Pinpoint the cell where the given text exists, returning its (x, y) midpoint coordinate. 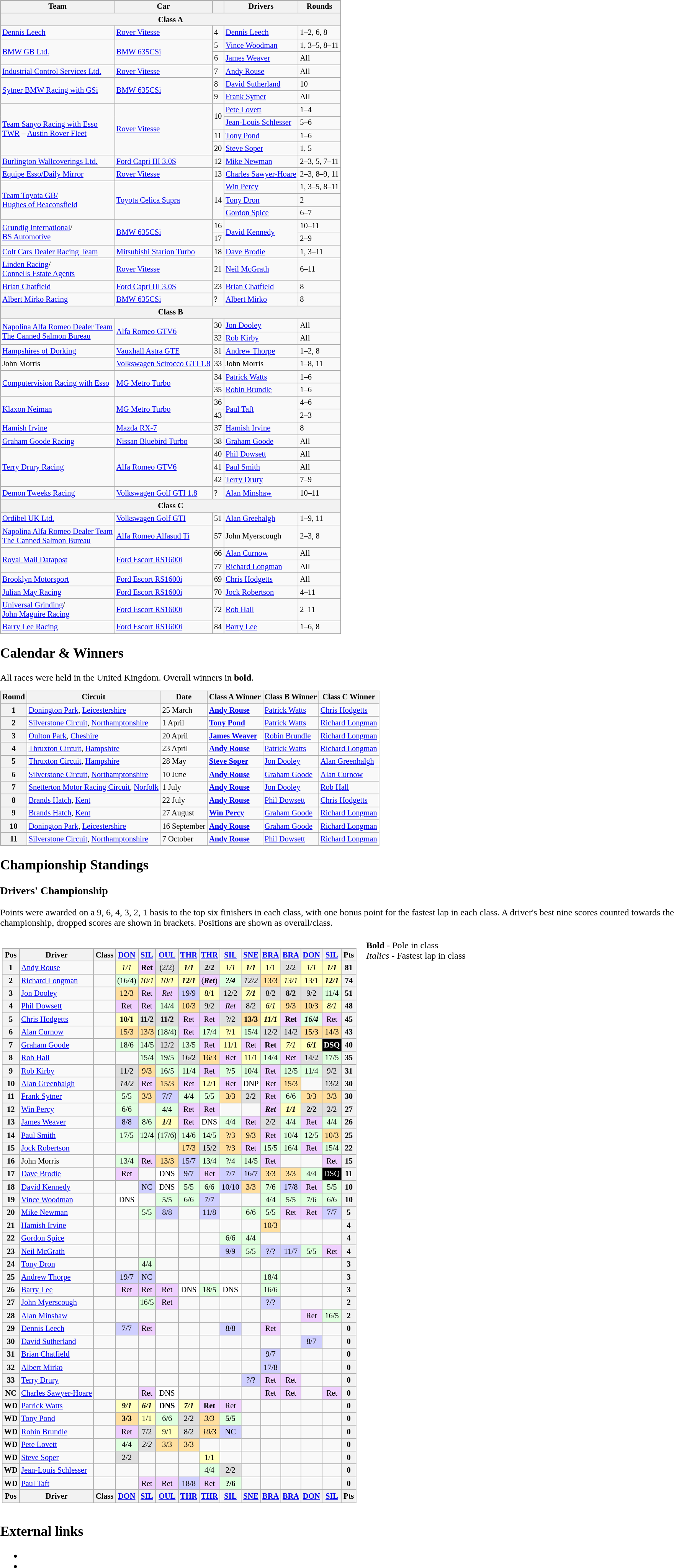
BMW GB Ltd. (57, 52)
12/3 (127, 994)
Grundig International/BS Automotive (57, 232)
Drivers (261, 7)
15/7 (189, 1161)
1–9, 11 (319, 519)
Linden Racing/Connells Estate Agents (57, 269)
2–9 (319, 239)
22 July (184, 800)
17/4 (209, 1032)
?/6 (231, 1483)
Rounds (319, 7)
(2/2) (167, 968)
Class B Winner (291, 697)
2–3, 5, 7–11 (319, 162)
16/2 (189, 1058)
(18/4) (167, 1032)
18/6 (127, 1045)
Royal Mail Datapost (57, 560)
1, 3–11 (319, 252)
(16/4) (127, 980)
2–3 (319, 416)
(Ret) (209, 980)
16/7 (251, 1174)
2–3, 8–9, 11 (319, 174)
Julian May Racing (57, 593)
1 July (184, 787)
Colt Cars Dealer Racing Team (57, 252)
Albert Mirko Racing (57, 300)
Computervision Racing with Esso (57, 383)
16 September (184, 826)
72 (218, 610)
Demon Tweeks Racing (57, 493)
13/2 (332, 1084)
Oulton Park, Cheshire (93, 736)
1–2, 6, 8 (319, 33)
Alfa Romeo Alfasud Ti (163, 536)
Universal Grinding/John Maguire Racing (57, 610)
Bold - Pole in class Italics - Fastest lap in class (416, 1221)
19/9 (189, 994)
57 (218, 536)
Class C (170, 506)
Mazda RX-7 (163, 429)
8/6 (147, 1123)
4–11 (319, 593)
Barry Lee Racing (57, 627)
28 May (184, 762)
69 (218, 579)
8/7 (312, 1342)
9/9 (231, 1251)
48 (348, 1007)
Brooklyn Motorsport (57, 579)
12/4 (147, 1135)
2–11 (319, 610)
Team Sanyo Racing with EssoTWR – Austin Rover Fleet (57, 129)
Class A Winner (235, 697)
14/6 (189, 1135)
1–4 (319, 110)
11/7 (291, 1251)
14/3 (332, 1032)
38 (218, 441)
7–9 (319, 480)
13/5 (189, 1045)
Vauxhall Astra GTE (163, 351)
5–6 (319, 123)
15/2 (209, 1148)
66 (218, 554)
Equipe Esso/Daily Mirror (57, 174)
Toyota Celica Supra (163, 200)
6–7 (319, 213)
1–2, 8 (319, 351)
34 (218, 377)
Date (184, 697)
25 March (184, 710)
Volkswagen Scirocco GTI 1.8 (163, 364)
Terry Drury Racing (57, 467)
Circuit (93, 697)
10/10 (231, 1187)
1–6, 8 (319, 627)
Nissan Bluebird Turbo (163, 441)
DNP (251, 1084)
Round (14, 697)
Class C Winner (348, 697)
(17/6) (167, 1135)
81 (348, 968)
36 (218, 403)
41 (218, 467)
7 October (184, 839)
Team (57, 7)
27 August (184, 813)
45 (348, 1019)
17/3 (189, 1148)
?/2 (231, 1019)
10 June (184, 775)
18/5 (209, 1290)
19/5 (167, 1058)
1–8, 11 (319, 364)
?/1 (231, 1032)
Ordibel UK Ltd. (57, 519)
Burlington Wallcoverings Ltd. (57, 162)
Industrial Control Services Ltd. (57, 71)
6–11 (319, 269)
18/4 (270, 1277)
20 April (184, 736)
29 (11, 1329)
1 April (184, 723)
16/3 (209, 1058)
15/5 (270, 1148)
24 (11, 1264)
19/7 (127, 1277)
Alan Greehalgh (261, 519)
42 (218, 480)
Class B (170, 313)
70 (218, 593)
?/5 (231, 1071)
28 (11, 1316)
16/6 (270, 1290)
Snetterton Motor Racing Circuit, Norfolk (93, 787)
Car (163, 7)
18/8 (189, 1483)
77 (218, 566)
23 April (184, 749)
Class A (170, 20)
Volkswagen Golf GTI (163, 519)
Hampshires of Dorking (57, 351)
19 (11, 1200)
Graham Goode Racing (57, 441)
74 (348, 980)
Sytner BMW Racing with GSi (57, 90)
1, 5 (319, 149)
Volkswagen Golf GTI 1.8 (163, 493)
37 (218, 429)
Team Toyota GB/Hughes of Beaconsfield (57, 200)
11/8 (209, 1213)
2–3, 8 (319, 536)
7/2 (147, 1432)
Mitsubishi Starion Turbo (163, 252)
84 (218, 627)
4–6 (319, 403)
Klaxon Neiman (57, 409)
